Output the (x, y) coordinate of the center of the cell containing the given text.  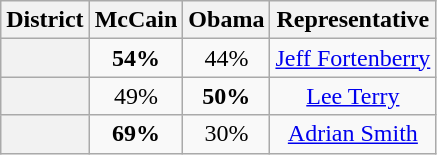
69% (136, 134)
District (45, 20)
Obama (226, 20)
McCain (136, 20)
Jeff Fortenberry (353, 58)
Representative (353, 20)
50% (226, 96)
Lee Terry (353, 96)
54% (136, 58)
Adrian Smith (353, 134)
49% (136, 96)
44% (226, 58)
30% (226, 134)
